Detect which cell encompasses the target text, then output its (X, Y) center coordinate. 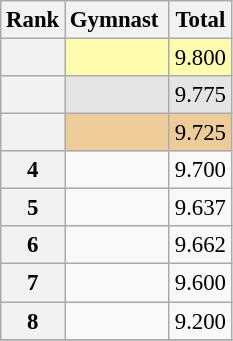
9.662 (200, 245)
9.775 (200, 95)
Rank (33, 20)
9.600 (200, 283)
5 (33, 208)
6 (33, 245)
9.725 (200, 133)
Total (200, 20)
9.800 (200, 58)
Gymnast (118, 20)
7 (33, 283)
9.700 (200, 170)
9.637 (200, 208)
8 (33, 321)
4 (33, 170)
9.200 (200, 321)
